Return [x, y] of the center of cell containing provided text 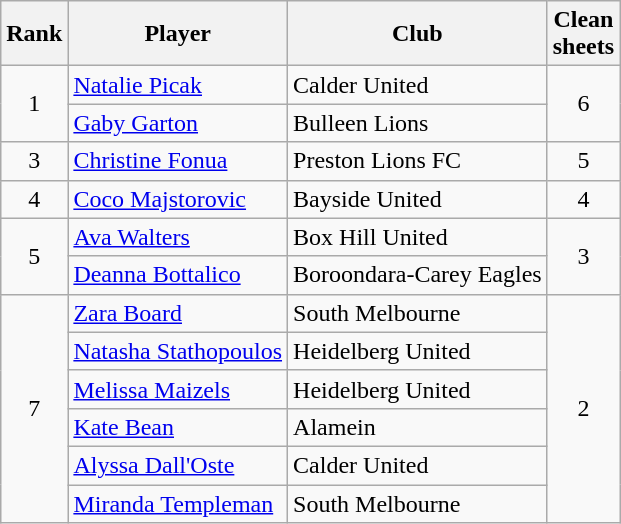
Deanna Bottalico [178, 275]
Alamein [418, 427]
Kate Bean [178, 427]
Cleansheets [583, 34]
Club [418, 34]
Ava Walters [178, 237]
Melissa Maizels [178, 389]
Bayside United [418, 199]
Miranda Templeman [178, 503]
Christine Fonua [178, 161]
Coco Majstorovic [178, 199]
Preston Lions FC [418, 161]
Zara Board [178, 313]
Bulleen Lions [418, 123]
Rank [34, 34]
Box Hill United [418, 237]
7 [34, 408]
1 [34, 104]
Natalie Picak [178, 85]
Boroondara-Carey Eagles [418, 275]
2 [583, 408]
6 [583, 104]
Alyssa Dall'Oste [178, 465]
Gaby Garton [178, 123]
Player [178, 34]
Natasha Stathopoulos [178, 351]
